Return (x, y) of the center of cell containing provided text 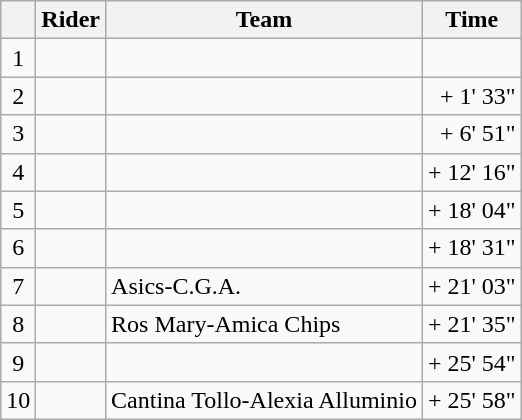
2 (18, 96)
+ 18' 31" (472, 248)
9 (18, 362)
+ 25' 54" (472, 362)
3 (18, 134)
Asics-C.G.A. (264, 286)
+ 12' 16" (472, 172)
+ 21' 03" (472, 286)
+ 21' 35" (472, 324)
10 (18, 400)
+ 18' 04" (472, 210)
5 (18, 210)
Cantina Tollo-Alexia Alluminio (264, 400)
4 (18, 172)
+ 1' 33" (472, 96)
Time (472, 20)
Ros Mary-Amica Chips (264, 324)
6 (18, 248)
+ 6' 51" (472, 134)
8 (18, 324)
7 (18, 286)
1 (18, 58)
+ 25' 58" (472, 400)
Rider (71, 20)
Team (264, 20)
